From the cell containing the given text, extract its center point as (x, y) coordinate. 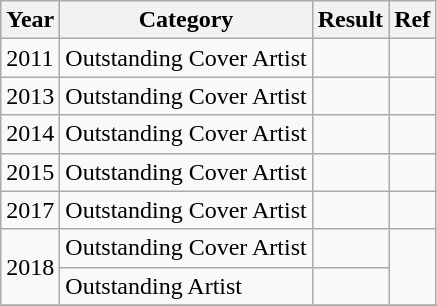
Outstanding Artist (186, 286)
Year (30, 20)
Category (186, 20)
2014 (30, 134)
2011 (30, 58)
2017 (30, 210)
2013 (30, 96)
2015 (30, 172)
Ref (412, 20)
Result (350, 20)
2018 (30, 267)
